Search for the cell housing the specified text and yield its (X, Y) center coordinate. 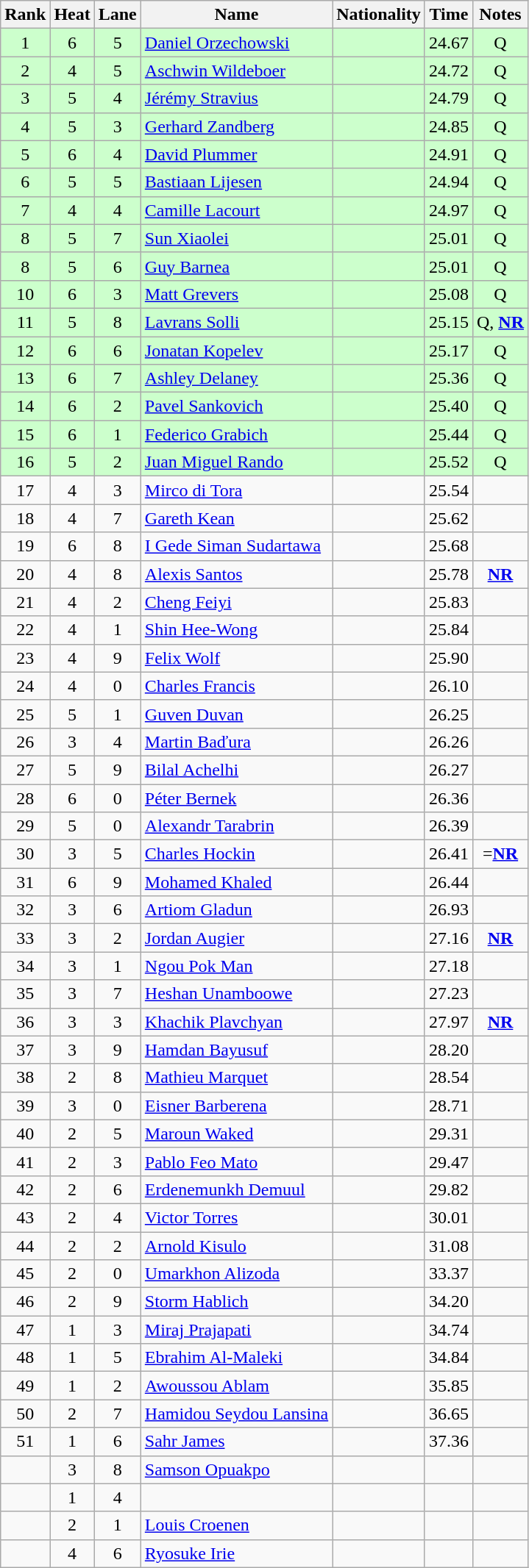
24.85 (449, 126)
Sun Xiaolei (236, 238)
Jonatan Kopelev (236, 351)
Lavrans Solli (236, 322)
26.93 (449, 910)
Ebrahim Al-Maleki (236, 1358)
Mirco di Tora (236, 490)
Alexandr Tarabrin (236, 826)
25.08 (449, 294)
26.27 (449, 770)
Jordan Augier (236, 938)
34 (25, 966)
Nationality (379, 15)
27.16 (449, 938)
Aschwin Wildeboer (236, 71)
Gerhard Zandberg (236, 126)
25.78 (449, 574)
33.37 (449, 1274)
46 (25, 1302)
30.01 (449, 1217)
Rank (25, 15)
Péter Bernek (236, 798)
26.25 (449, 714)
10 (25, 294)
25.54 (449, 490)
28.20 (449, 1050)
30 (25, 854)
I Gede Siman Sudartawa (236, 546)
Daniel Orzechowski (236, 43)
42 (25, 1189)
15 (25, 434)
27.18 (449, 966)
26.10 (449, 686)
33 (25, 938)
19 (25, 546)
37.36 (449, 1442)
Artiom Gladun (236, 910)
34.74 (449, 1330)
29.31 (449, 1134)
29 (25, 826)
41 (25, 1161)
Storm Hablich (236, 1302)
26.44 (449, 882)
Matt Grevers (236, 294)
Awoussou Ablam (236, 1386)
25.68 (449, 546)
51 (25, 1442)
Guy Barnea (236, 266)
35.85 (449, 1386)
25.83 (449, 602)
28.71 (449, 1106)
Mathieu Marquet (236, 1078)
21 (25, 602)
Pavel Sankovich (236, 407)
37 (25, 1050)
38 (25, 1078)
24.67 (449, 43)
24 (25, 686)
29.47 (449, 1161)
25.44 (449, 434)
25 (25, 714)
25.17 (449, 351)
Samson Opuakpo (236, 1469)
Jérémy Stravius (236, 99)
24.97 (449, 210)
26.41 (449, 854)
Hamdan Bayusuf (236, 1050)
28 (25, 798)
Time (449, 15)
Camille Lacourt (236, 210)
25.52 (449, 462)
Guven Duvan (236, 714)
Hamidou Seydou Lansina (236, 1414)
Charles Francis (236, 686)
23 (25, 658)
27.97 (449, 1022)
Lane (118, 15)
Pablo Feo Mato (236, 1161)
Mohamed Khaled (236, 882)
43 (25, 1217)
Heshan Unamboowe (236, 994)
25.15 (449, 322)
31 (25, 882)
Maroun Waked (236, 1134)
Miraj Prajapati (236, 1330)
Ngou Pok Man (236, 966)
11 (25, 322)
18 (25, 518)
20 (25, 574)
13 (25, 379)
Umarkhon Alizoda (236, 1274)
26.26 (449, 742)
Erdenemunkh Demuul (236, 1189)
Sahr James (236, 1442)
24.79 (449, 99)
24.94 (449, 182)
Ryosuke Irie (236, 1553)
29.82 (449, 1189)
45 (25, 1274)
Bilal Achelhi (236, 770)
25.90 (449, 658)
Gareth Kean (236, 518)
Arnold Kisulo (236, 1246)
17 (25, 490)
Q, NR (500, 322)
25.40 (449, 407)
44 (25, 1246)
Ashley Delaney (236, 379)
25.36 (449, 379)
26.36 (449, 798)
26 (25, 742)
Felix Wolf (236, 658)
Heat (72, 15)
24.91 (449, 154)
25.62 (449, 518)
27 (25, 770)
Eisner Barberena (236, 1106)
Juan Miguel Rando (236, 462)
=NR (500, 854)
48 (25, 1358)
Martin Baďura (236, 742)
16 (25, 462)
49 (25, 1386)
Alexis Santos (236, 574)
36 (25, 1022)
28.54 (449, 1078)
David Plummer (236, 154)
34.20 (449, 1302)
Bastiaan Lijesen (236, 182)
12 (25, 351)
Cheng Feiyi (236, 602)
50 (25, 1414)
Victor Torres (236, 1217)
Notes (500, 15)
27.23 (449, 994)
25.84 (449, 630)
36.65 (449, 1414)
Shin Hee-Wong (236, 630)
31.08 (449, 1246)
32 (25, 910)
39 (25, 1106)
26.39 (449, 826)
35 (25, 994)
40 (25, 1134)
22 (25, 630)
Louis Croenen (236, 1525)
24.72 (449, 71)
34.84 (449, 1358)
14 (25, 407)
Khachik Plavchyan (236, 1022)
47 (25, 1330)
Name (236, 15)
Charles Hockin (236, 854)
Federico Grabich (236, 434)
